Return [X, Y] of the center of cell containing provided text 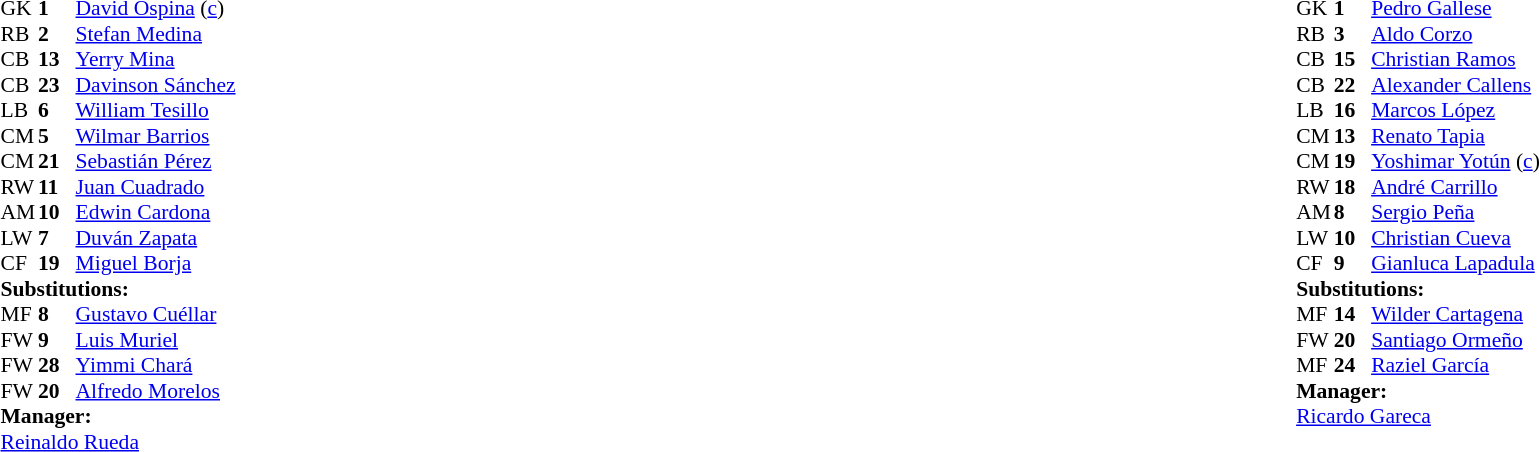
7 [57, 238]
Juan Cuadrado [156, 187]
Yerry Mina [156, 59]
Stefan Medina [156, 34]
Gustavo Cuéllar [156, 315]
3 [1353, 34]
2 [57, 34]
16 [1353, 111]
Substitutions: [118, 289]
5 [57, 136]
Davinson Sánchez [156, 85]
Edwin Cardona [156, 213]
Wilmar Barrios [156, 136]
Manager: [118, 417]
Yimmi Chará [156, 365]
Luis Muriel [156, 340]
6 [57, 111]
18 [1353, 187]
11 [57, 187]
Miguel Borja [156, 263]
Alfredo Morelos [156, 391]
Sebastián Pérez [156, 161]
23 [57, 85]
15 [1353, 59]
Duván Zapata [156, 238]
24 [1353, 365]
14 [1353, 315]
21 [57, 161]
28 [57, 365]
William Tesillo [156, 111]
22 [1353, 85]
